Return [x, y] of the center of cell containing provided text 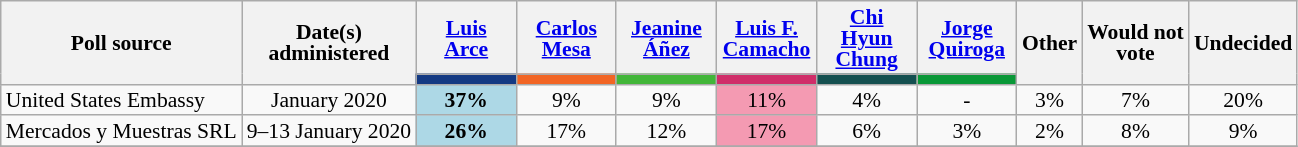
26% [466, 132]
12% [666, 132]
Mercados y Muestras SRL [122, 132]
Date(s)administered [329, 42]
January 2020 [329, 100]
2% [1050, 132]
Chi HyunChung [867, 38]
CarlosMesa [566, 38]
JorgeQuiroga [967, 38]
United States Embassy [122, 100]
Luis F.Camacho [766, 38]
Undecided [1243, 42]
7% [1136, 100]
Poll source [122, 42]
4% [867, 100]
Other [1050, 42]
8% [1136, 132]
Would notvote [1136, 42]
37% [466, 100]
20% [1243, 100]
LuisArce [466, 38]
JeanineÁñez [666, 38]
9–13 January 2020 [329, 132]
- [967, 100]
6% [867, 132]
11% [766, 100]
